Provide the (x, y) coordinate of the cell's center where the given text is located.  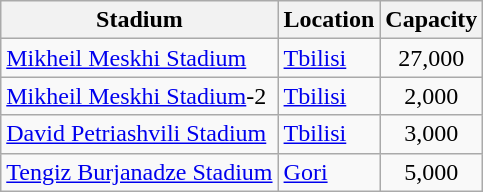
Mikheil Meskhi Stadium-2 (140, 96)
Location (329, 20)
Tengiz Burjanadze Stadium (140, 172)
David Petriashvili Stadium (140, 134)
Capacity (432, 20)
3,000 (432, 134)
5,000 (432, 172)
Gori (329, 172)
Stadium (140, 20)
2,000 (432, 96)
Mikheil Meskhi Stadium (140, 58)
27,000 (432, 58)
